For the text-containing cell, return its midpoint in [x, y] coordinate format. 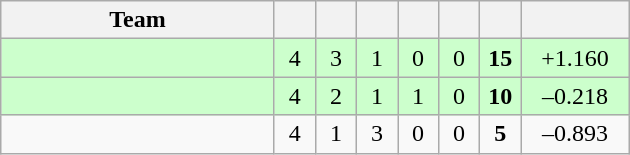
Team [138, 20]
15 [500, 58]
10 [500, 96]
–0.893 [576, 134]
+1.160 [576, 58]
–0.218 [576, 96]
5 [500, 134]
2 [336, 96]
